Search for the cell housing the specified text and yield its (X, Y) center coordinate. 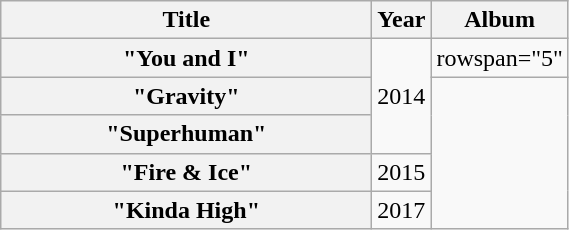
"Fire & Ice" (186, 172)
2015 (402, 172)
Title (186, 20)
"Kinda High" (186, 210)
Year (402, 20)
"Superhuman" (186, 134)
2014 (402, 96)
rowspan="5" (500, 58)
"Gravity" (186, 96)
"You and I" (186, 58)
2017 (402, 210)
Album (500, 20)
